Return (X, Y) of the center of cell containing provided text 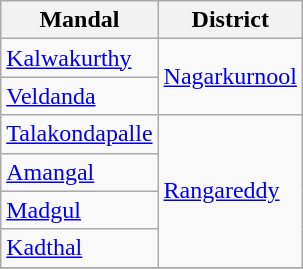
Amangal (80, 172)
Kalwakurthy (80, 58)
Rangareddy (230, 191)
Veldanda (80, 96)
District (230, 20)
Mandal (80, 20)
Nagarkurnool (230, 77)
Madgul (80, 210)
Kadthal (80, 248)
Talakondapalle (80, 134)
